Detect which cell encompasses the target text, then output its [x, y] center coordinate. 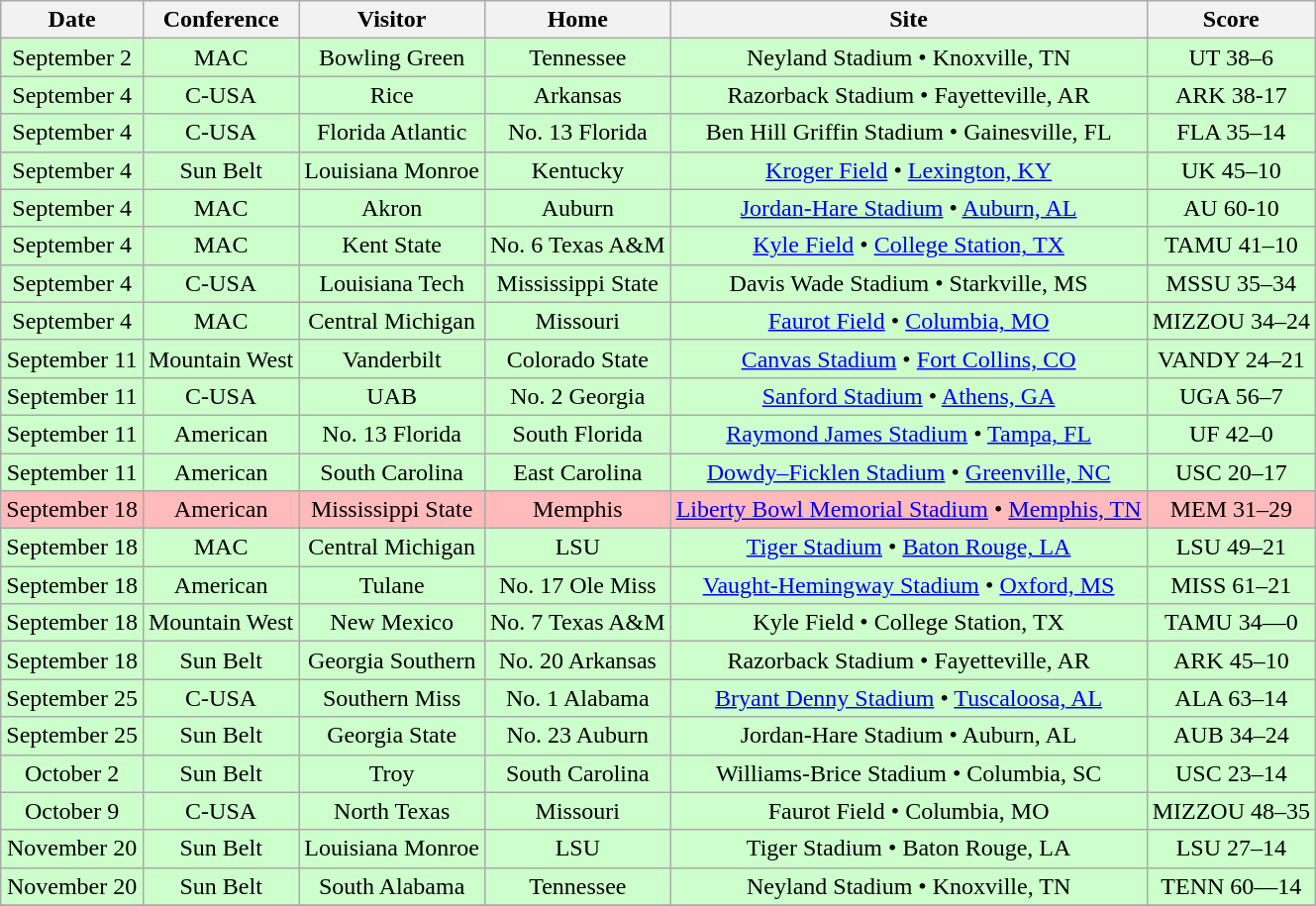
Memphis [577, 510]
Conference [220, 20]
LSU 27–14 [1231, 849]
Georgia State [392, 736]
TENN 60—14 [1231, 886]
No. 2 Georgia [577, 396]
AU 60-10 [1231, 208]
Kent State [392, 246]
October 9 [72, 811]
No. 20 Arkansas [577, 660]
October 2 [72, 773]
South Alabama [392, 886]
UAB [392, 396]
Kroger Field • Lexington, KY [909, 170]
North Texas [392, 811]
USC 23–14 [1231, 773]
Georgia Southern [392, 660]
MISS 61–21 [1231, 585]
Tulane [392, 585]
Ben Hill Griffin Stadium • Gainesville, FL [909, 133]
Colorado State [577, 358]
TAMU 41–10 [1231, 246]
Auburn [577, 208]
New Mexico [392, 623]
Louisiana Tech [392, 283]
Dowdy–Ficklen Stadium • Greenville, NC [909, 472]
FLA 35–14 [1231, 133]
Bryant Denny Stadium • Tuscaloosa, AL [909, 698]
MEM 31–29 [1231, 510]
UK 45–10 [1231, 170]
ARK 45–10 [1231, 660]
UF 42–0 [1231, 434]
Troy [392, 773]
MIZZOU 34–24 [1231, 321]
ALA 63–14 [1231, 698]
Williams-Brice Stadium • Columbia, SC [909, 773]
Liberty Bowl Memorial Stadium • Memphis, TN [909, 510]
Bowling Green [392, 57]
MIZZOU 48–35 [1231, 811]
Visitor [392, 20]
ARK 38-17 [1231, 95]
USC 20–17 [1231, 472]
South Florida [577, 434]
Vanderbilt [392, 358]
TAMU 34—0 [1231, 623]
No. 7 Texas A&M [577, 623]
AUB 34–24 [1231, 736]
Kentucky [577, 170]
Akron [392, 208]
Sanford Stadium • Athens, GA [909, 396]
East Carolina [577, 472]
Raymond James Stadium • Tampa, FL [909, 434]
UT 38–6 [1231, 57]
Florida Atlantic [392, 133]
No. 6 Texas A&M [577, 246]
No. 1 Alabama [577, 698]
Date [72, 20]
Arkansas [577, 95]
VANDY 24–21 [1231, 358]
Davis Wade Stadium • Starkville, MS [909, 283]
Canvas Stadium • Fort Collins, CO [909, 358]
No. 23 Auburn [577, 736]
UGA 56–7 [1231, 396]
Southern Miss [392, 698]
No. 17 Ole Miss [577, 585]
Site [909, 20]
Home [577, 20]
Vaught-Hemingway Stadium • Oxford, MS [909, 585]
Rice [392, 95]
Score [1231, 20]
MSSU 35–34 [1231, 283]
September 2 [72, 57]
LSU 49–21 [1231, 548]
